Identify which cell holds the provided text, then report its [x, y] central coordinate. 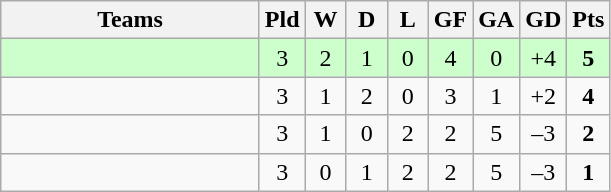
+2 [544, 96]
Pts [588, 20]
D [366, 20]
GA [496, 20]
Teams [130, 20]
Pld [282, 20]
W [326, 20]
GD [544, 20]
+4 [544, 58]
GF [450, 20]
L [408, 20]
